Identify which cell holds the provided text, then report its (X, Y) central coordinate. 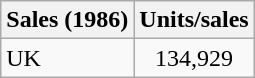
134,929 (194, 58)
Units/sales (194, 20)
UK (68, 58)
Sales (1986) (68, 20)
